Locate the cell with the specified text and output its (X, Y) center coordinate. 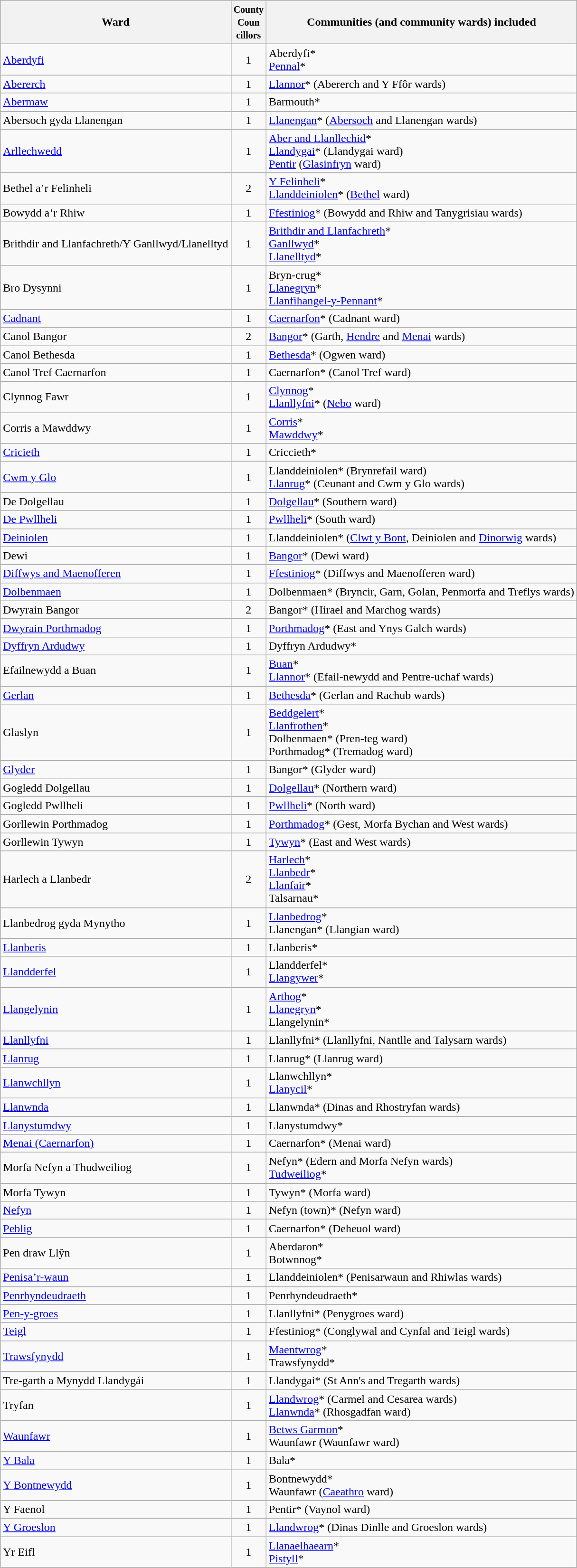
Corris a Mawddwy (116, 428)
Criccieth* (422, 453)
Deiniolen (116, 538)
Llanystumdwy* (422, 1125)
Aberdaron* Botwnnog* (422, 1253)
Waunfawr (116, 1436)
Ward (116, 22)
Gerlan (116, 695)
Llanllyfni* (Penygroes ward) (422, 1313)
Llanengan* (Abersoch and Llanengan wards) (422, 120)
Llanddeiniolen* (Brynrefail ward) Llanrug* (Ceunant and Cwm y Glo wards) (422, 477)
Cricieth (116, 453)
Llandygai* (St Ann's and Tregarth wards) (422, 1380)
Llandwrog* (Carmel and Cesarea wards)Llanwnda* (Rhosgadfan ward) (422, 1405)
Arthog* Llanegryn* Llangelynin* (422, 1009)
Nefyn* (Edern and Morfa Nefyn wards) Tudweiliog* (422, 1168)
Llanwnda (116, 1107)
Beddgelert* Llanfrothen* Dolbenmaen* (Pren-teg ward) Porthmadog* (Tremadog ward) (422, 732)
Abererch (116, 84)
Y Felinheli* Llanddeiniolen* (Bethel ward) (422, 188)
Llangelynin (116, 1009)
Gorllewin Tywyn (116, 842)
Llanberis (116, 947)
Porthmadog* (Gest, Morfa Bychan and West wards) (422, 824)
Pwllheli* (South ward) (422, 520)
Ffestiniog* (Diffwys and Maenofferen ward) (422, 574)
Llanwchllyn (116, 1083)
Pen-y-groes (116, 1313)
Glyder (116, 770)
Dyffryn Ardudwy* (422, 646)
Bryn-crug* Llanegryn* Llanfihangel-y-Pennant* (422, 287)
Y Groeslon (116, 1528)
Caernarfon* (Deheuol ward) (422, 1228)
Gorllewin Porthmadog (116, 824)
Brithdir and Llanfachreth* Ganllwyd* Llanelltyd* (422, 244)
Aber and Llanllechid* Llandygai* (Llandygai ward) Pentir (Glasinfryn ward) (422, 151)
Y Bontnewydd (116, 1484)
Betws Garmon* Waunfawr (Waunfawr ward) (422, 1436)
Porthmadog* (East and Ynys Galch wards) (422, 628)
Abermaw (116, 102)
Morfa Nefyn a Thudweiliog (116, 1168)
Gogledd Pwllheli (116, 806)
Cwm y Glo (116, 477)
Buan* Llannor* (Efail-newydd and Pentre-uchaf wards) (422, 671)
Diffwys and Maenofferen (116, 574)
Bala* (422, 1460)
Llanddeiniolen* (Clwt y Bont, Deiniolen and Dinorwig wards) (422, 538)
Llandderfel* Llangywer* (422, 972)
Dolbenmaen* (Bryncir, Garn, Golan, Penmorfa and Treflys wards) (422, 592)
Peblig (116, 1228)
Bangor* (Dewi ward) (422, 556)
Llanystumdwy (116, 1125)
Pwllheli* (North ward) (422, 806)
Harlech a Llanbedr (116, 879)
Tre-garth a Mynydd Llandygái (116, 1380)
Yr Eifl (116, 1552)
Y Faenol (116, 1510)
Ffestiniog* (Bowydd and Rhiw and Tanygrisiau wards) (422, 213)
Bethel a’r Felinheli (116, 188)
Bangor* (Garth, Hendre and Menai wards) (422, 336)
Dyffryn Ardudwy (116, 646)
Llanllyfni (116, 1040)
Glaslyn (116, 732)
Trawsfynydd (116, 1356)
Teigl (116, 1332)
De Dolgellau (116, 501)
Barmouth* (422, 102)
Brithdir and Llanfachreth/Y Ganllwyd/Llanelltyd (116, 244)
Bethesda* (Ogwen ward) (422, 355)
Bontnewydd* Waunfawr (Caeathro ward) (422, 1484)
CountyCouncillors (248, 22)
Nefyn (town)* (Nefyn ward) (422, 1210)
Ffestiniog* (Conglywal and Cynfal and Teigl wards) (422, 1332)
Llanaelhaearn* Pistyll* (422, 1552)
Clynnog Fawr (116, 397)
Harlech* Llanbedr* Llanfair* Talsarnau* (422, 879)
Penisa’r-waun (116, 1277)
Bowydd a’r Rhiw (116, 213)
Bro Dysynni (116, 287)
Llandwrog* (Dinas Dinlle and Groeslon wards) (422, 1528)
Penrhyndeudraeth (116, 1295)
Maentwrog* Trawsfynydd* (422, 1356)
Efailnewydd a Buan (116, 671)
Y Bala (116, 1460)
Gogledd Dolgellau (116, 788)
Dewi (116, 556)
Bethesda* (Gerlan and Rachub wards) (422, 695)
Pentir* (Vaynol ward) (422, 1510)
Llannor* (Abererch and Y Ffôr wards) (422, 84)
Tywyn* (Morfa ward) (422, 1192)
Penrhyndeudraeth* (422, 1295)
Aberdyfi (116, 60)
Llanwchllyn* Llanycil* (422, 1083)
Llanbedrog gyda Mynytho (116, 923)
Caernarfon* (Canol Tref ward) (422, 373)
Bangor* (Hirael and Marchog wards) (422, 610)
Llanwnda* (Dinas and Rhostryfan wards) (422, 1107)
Aberdyfi* Pennal* (422, 60)
Caernarfon* (Menai ward) (422, 1143)
Dwyrain Bangor (116, 610)
Corris* Mawddwy* (422, 428)
Arllechwedd (116, 151)
Dwyrain Porthmadog (116, 628)
Cadnant (116, 318)
Bangor* (Glyder ward) (422, 770)
Llanddeiniolen* (Penisarwaun and Rhiwlas wards) (422, 1277)
Llanrug* (Llanrug ward) (422, 1058)
Tryfan (116, 1405)
Canol Tref Caernarfon (116, 373)
Dolbenmaen (116, 592)
Nefyn (116, 1210)
Llanberis* (422, 947)
Tywyn* (East and West wards) (422, 842)
Dolgellau* (Southern ward) (422, 501)
Caernarfon* (Cadnant ward) (422, 318)
De Pwllheli (116, 520)
Llanllyfni* (Llanllyfni, Nantlle and Talysarn wards) (422, 1040)
Canol Bangor (116, 336)
Canol Bethesda (116, 355)
Morfa Tywyn (116, 1192)
Llanrug (116, 1058)
Pen draw Llŷn (116, 1253)
Abersoch gyda Llanengan (116, 120)
Llandderfel (116, 972)
Communities (and community wards) included (422, 22)
Dolgellau* (Northern ward) (422, 788)
Clynnog* Llanllyfni* (Nebo ward) (422, 397)
Menai (Caernarfon) (116, 1143)
Llanbedrog* Llanengan* (Llangian ward) (422, 923)
